Provide the [X, Y] coordinate of the cell's center where the given text is located.  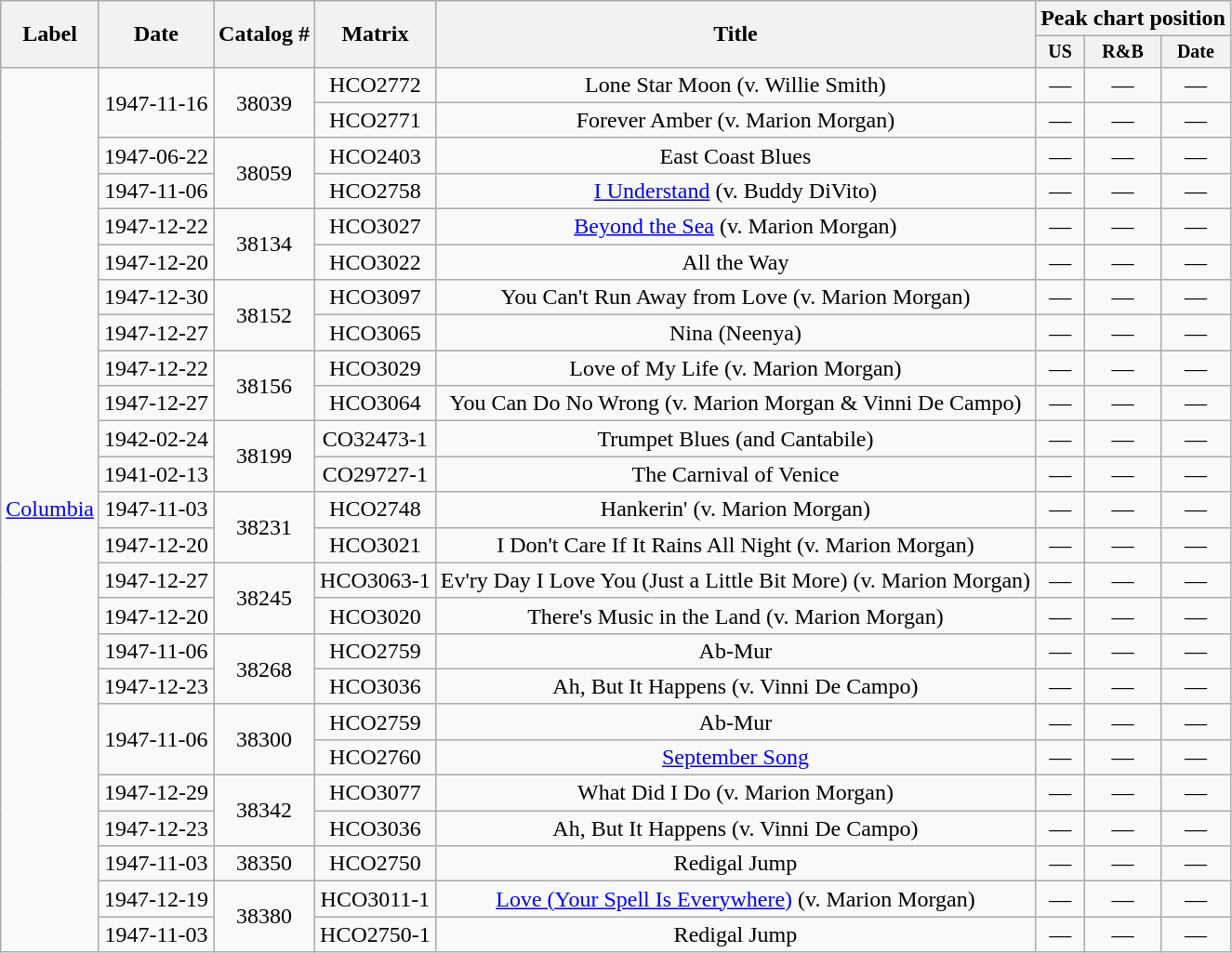
Nina (Neenya) [735, 333]
HCO2758 [376, 191]
HCO2748 [376, 510]
R&B [1123, 52]
US [1060, 52]
Love (Your Spell Is Everywhere) (v. Marion Morgan) [735, 899]
HCO2750-1 [376, 934]
You Can't Run Away from Love (v. Marion Morgan) [735, 298]
HCO3022 [376, 262]
HCO2771 [376, 120]
1941-02-13 [156, 474]
1947-12-30 [156, 298]
HCO3065 [376, 333]
Columbia [50, 510]
38156 [264, 386]
38342 [264, 811]
Trumpet Blues (and Cantabile) [735, 439]
38268 [264, 668]
HCO3097 [376, 298]
38199 [264, 457]
Title [735, 34]
HCO3077 [376, 793]
I Don't Care If It Rains All Night (v. Marion Morgan) [735, 545]
38231 [264, 527]
38300 [264, 739]
Label [50, 34]
There's Music in the Land (v. Marion Morgan) [735, 615]
What Did I Do (v. Marion Morgan) [735, 793]
Catalog # [264, 34]
1942-02-24 [156, 439]
HCO2750 [376, 864]
38152 [264, 315]
Lone Star Moon (v. Willie Smith) [735, 85]
Hankerin' (v. Marion Morgan) [735, 510]
HCO2403 [376, 155]
The Carnival of Venice [735, 474]
Forever Amber (v. Marion Morgan) [735, 120]
Matrix [376, 34]
38350 [264, 864]
I Understand (v. Buddy DiVito) [735, 191]
Love of My Life (v. Marion Morgan) [735, 368]
HCO3011-1 [376, 899]
East Coast Blues [735, 155]
1947-06-22 [156, 155]
HCO3021 [376, 545]
Peak chart position [1133, 19]
38039 [264, 102]
HCO3020 [376, 615]
CO32473-1 [376, 439]
38134 [264, 245]
Ev'ry Day I Love You (Just a Little Bit More) (v. Marion Morgan) [735, 580]
HCO3027 [376, 227]
38245 [264, 598]
HCO2772 [376, 85]
Beyond the Sea (v. Marion Morgan) [735, 227]
HCO3063-1 [376, 580]
September Song [735, 757]
HCO3029 [376, 368]
CO29727-1 [376, 474]
HCO3064 [376, 404]
All the Way [735, 262]
38380 [264, 917]
1947-11-16 [156, 102]
38059 [264, 173]
1947-12-19 [156, 899]
1947-12-29 [156, 793]
You Can Do No Wrong (v. Marion Morgan & Vinni De Campo) [735, 404]
HCO2760 [376, 757]
